Return the (x, y) coordinate for the center point of the cell that contains the specified text.  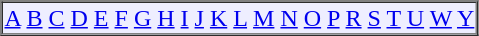
A B C D E F G H I J K L M N O P R S T U W Y (240, 18)
